Detect which cell encompasses the target text, then output its (X, Y) center coordinate. 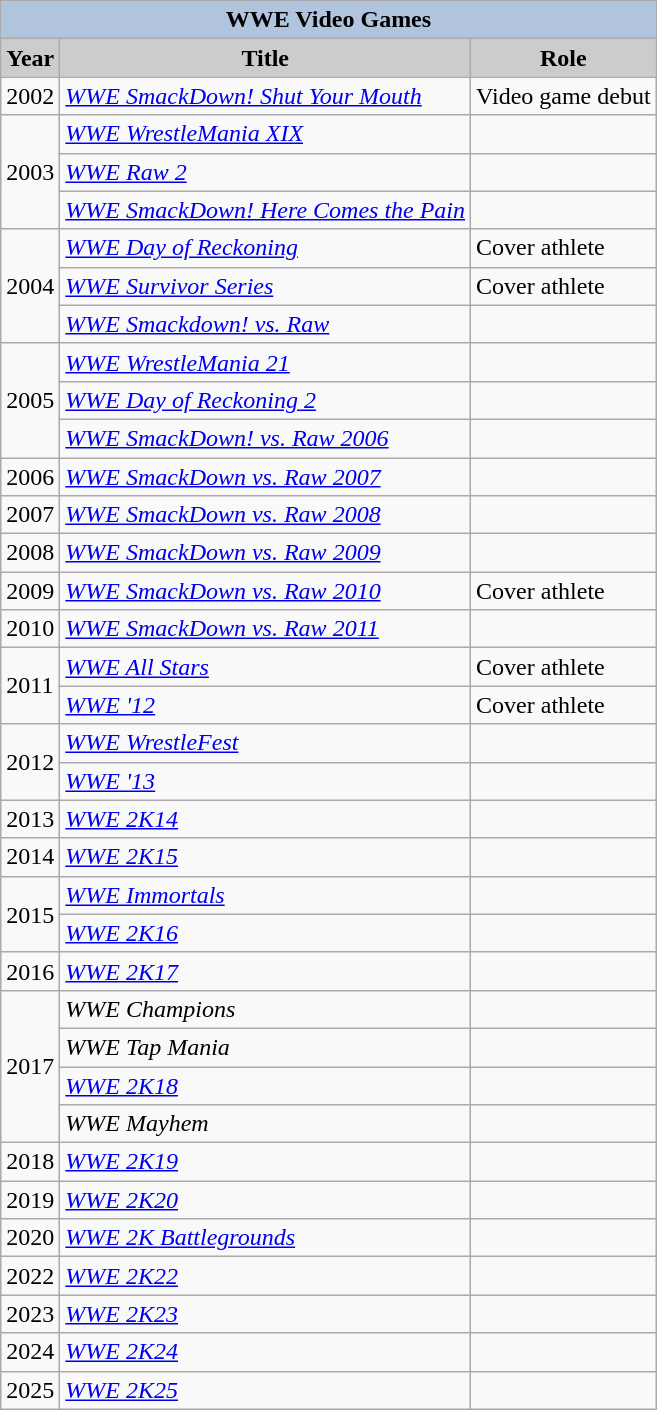
2004 (30, 286)
2002 (30, 96)
Year (30, 58)
2012 (30, 762)
2009 (30, 591)
WWE 2K14 (266, 819)
Title (266, 58)
WWE SmackDown vs. Raw 2007 (266, 477)
WWE 2K23 (266, 1314)
WWE '13 (266, 781)
2011 (30, 686)
WWE 2K20 (266, 1200)
2013 (30, 819)
WWE 2K15 (266, 857)
WWE All Stars (266, 667)
WWE Tap Mania (266, 1047)
WWE Video Games (328, 20)
2003 (30, 172)
WWE Day of Reckoning 2 (266, 400)
WWE 2K22 (266, 1276)
2014 (30, 857)
WWE SmackDown! vs. Raw 2006 (266, 438)
2008 (30, 553)
WWE SmackDown vs. Raw 2010 (266, 591)
2017 (30, 1066)
WWE WrestleMania XIX (266, 134)
WWE SmackDown! Shut Your Mouth (266, 96)
WWE Smackdown! vs. Raw (266, 324)
WWE 2K16 (266, 933)
WWE 2K17 (266, 971)
2024 (30, 1352)
2016 (30, 971)
2006 (30, 477)
2010 (30, 629)
WWE SmackDown vs. Raw 2008 (266, 515)
WWE SmackDown vs. Raw 2009 (266, 553)
WWE 2K Battlegrounds (266, 1238)
WWE Raw 2 (266, 172)
Video game debut (564, 96)
2023 (30, 1314)
2015 (30, 914)
WWE 2K19 (266, 1162)
WWE Day of Reckoning (266, 248)
2019 (30, 1200)
WWE Mayhem (266, 1124)
2020 (30, 1238)
WWE 2K18 (266, 1085)
2022 (30, 1276)
2018 (30, 1162)
WWE WrestleFest (266, 743)
WWE Champions (266, 1009)
WWE 2K25 (266, 1390)
WWE Immortals (266, 895)
WWE SmackDown! Here Comes the Pain (266, 210)
2025 (30, 1390)
WWE 2K24 (266, 1352)
2005 (30, 400)
WWE '12 (266, 705)
WWE Survivor Series (266, 286)
Role (564, 58)
WWE WrestleMania 21 (266, 362)
2007 (30, 515)
WWE SmackDown vs. Raw 2011 (266, 629)
